Locate the cell with the specified text and output its [X, Y] center coordinate. 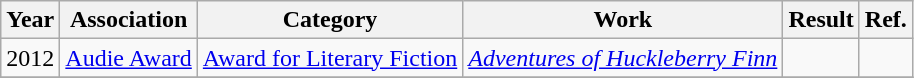
2012 [30, 58]
Association [129, 20]
Result [821, 20]
Audie Award [129, 58]
Category [330, 20]
Award for Literary Fiction [330, 58]
Year [30, 20]
Work [623, 20]
Adventures of Huckleberry Finn [623, 58]
Ref. [886, 20]
